Provide the (X, Y) coordinate of the cell's center where the given text is located.  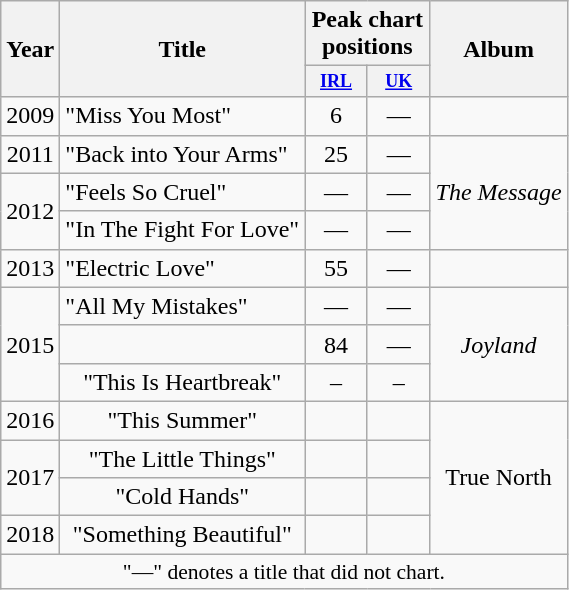
"This Is Heartbreak" (182, 382)
Album (498, 49)
True North (498, 477)
2011 (30, 154)
2009 (30, 116)
Title (182, 49)
IRL (336, 82)
"Electric Love" (182, 268)
"Cold Hands" (182, 497)
25 (336, 154)
"Something Beautiful" (182, 535)
"—" denotes a title that did not chart. (284, 572)
Peak chart positions (368, 34)
2017 (30, 478)
"All My Mistakes" (182, 306)
"Miss You Most" (182, 116)
The Message (498, 192)
2012 (30, 211)
"In The Fight For Love" (182, 230)
Joyland (498, 344)
84 (336, 344)
"The Little Things" (182, 459)
"Feels So Cruel" (182, 192)
2016 (30, 420)
2018 (30, 535)
2015 (30, 344)
Year (30, 49)
"This Summer" (182, 420)
UK (398, 82)
2013 (30, 268)
6 (336, 116)
"Back into Your Arms" (182, 154)
55 (336, 268)
